Return the [X, Y] coordinate for the center point of the cell that contains the specified text.  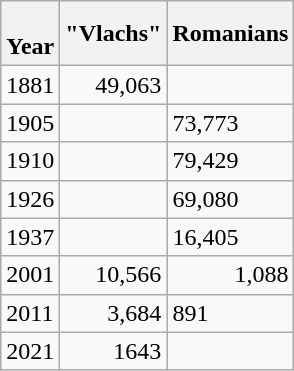
"Vlachs" [114, 34]
2001 [30, 275]
1,088 [230, 275]
1910 [30, 161]
1643 [114, 351]
Romanians [230, 34]
2021 [30, 351]
73,773 [230, 123]
10,566 [114, 275]
69,080 [230, 199]
49,063 [114, 85]
1905 [30, 123]
891 [230, 313]
Year [30, 34]
3,684 [114, 313]
16,405 [230, 237]
1881 [30, 85]
2011 [30, 313]
79,429 [230, 161]
1926 [30, 199]
1937 [30, 237]
